Find where the given text appears and provide that cell's center as (X, Y) coordinate. 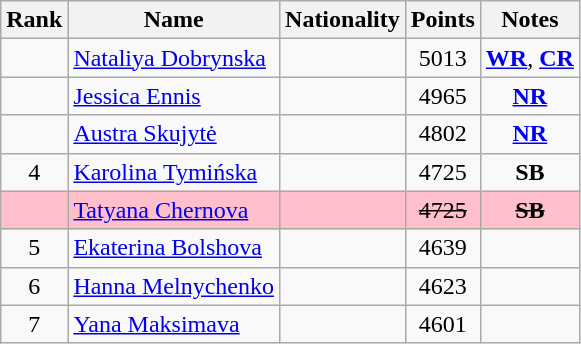
WR, CR (530, 58)
6 (34, 286)
4601 (442, 324)
5013 (442, 58)
Points (442, 20)
Notes (530, 20)
4965 (442, 96)
Tatyana Chernova (174, 210)
Rank (34, 20)
Nationality (343, 20)
Ekaterina Bolshova (174, 248)
Nataliya Dobrynska (174, 58)
4802 (442, 134)
Hanna Melnychenko (174, 286)
Austra Skujytė (174, 134)
7 (34, 324)
Karolina Tymińska (174, 172)
5 (34, 248)
4 (34, 172)
4639 (442, 248)
Jessica Ennis (174, 96)
Yana Maksimava (174, 324)
4623 (442, 286)
Name (174, 20)
